Return (x, y) of the center of cell containing provided text 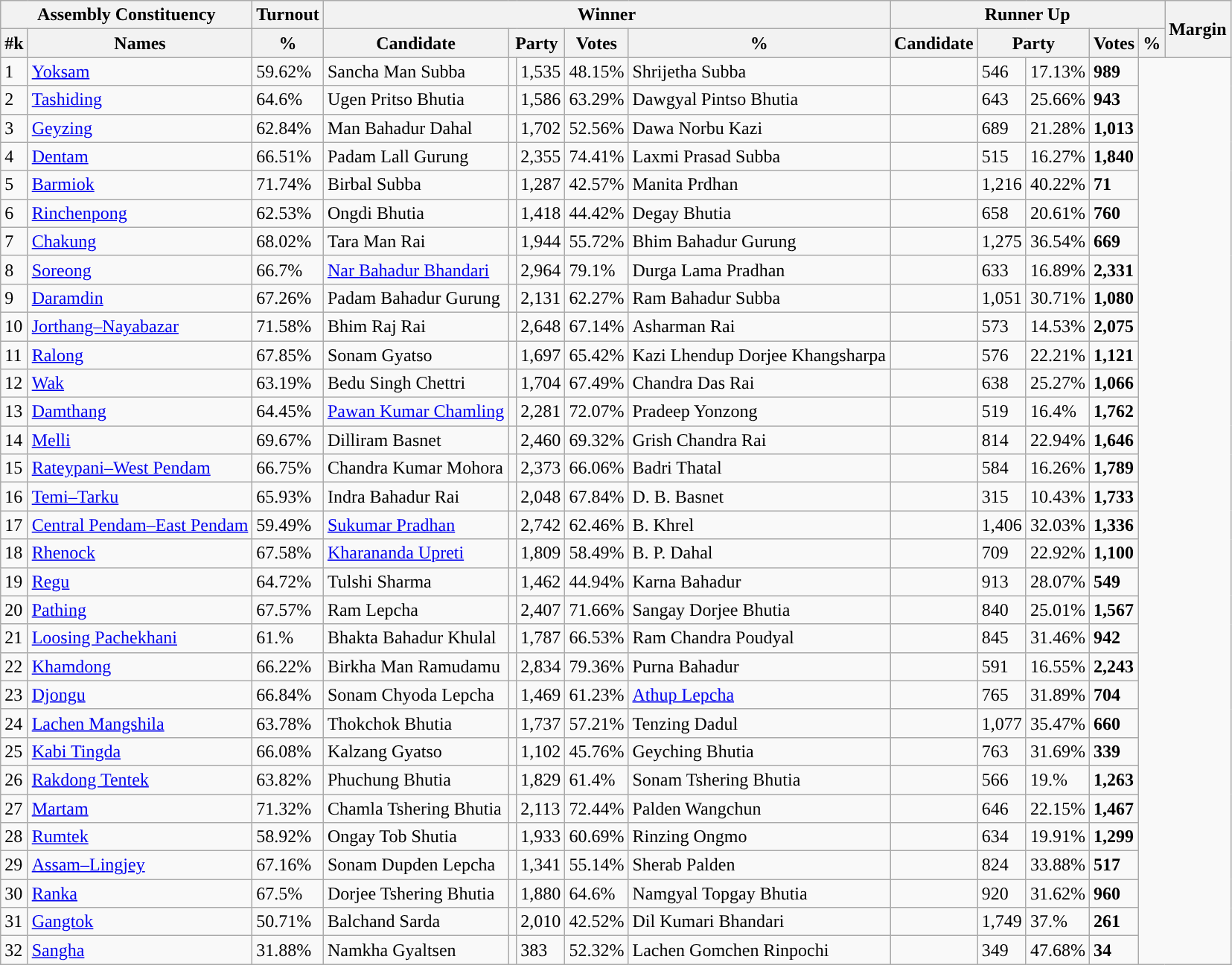
2,460 (540, 440)
16.26% (1057, 468)
19.91% (1057, 837)
D. B. Basnet (759, 497)
Pathing (140, 610)
Sangha (140, 950)
Ram Lepcha (415, 610)
Grish Chandra Rai (759, 440)
Margin (1198, 29)
25.66% (1057, 100)
79.36% (597, 666)
17.13% (1057, 71)
20 (14, 610)
6 (14, 213)
Rumtek (140, 837)
Dilliram Basnet (415, 440)
1,121 (1114, 355)
31.89% (1057, 695)
Djongu (140, 695)
566 (1002, 780)
19 (14, 582)
31.62% (1057, 894)
Kabi Tingda (140, 751)
40.22% (1057, 185)
Lachen Gomchen Rinpochi (759, 950)
Names (140, 43)
66.51% (288, 156)
2,048 (540, 497)
1,829 (540, 780)
1,467 (1114, 808)
1,646 (1114, 440)
Sancha Man Subba (415, 71)
Bhim Bahadur Gurung (759, 241)
Dentam (140, 156)
Yoksam (140, 71)
22.94% (1057, 440)
1,051 (1002, 298)
Jorthang–Nayabazar (140, 326)
72.44% (597, 808)
25.27% (1057, 383)
2,742 (540, 525)
1,102 (540, 751)
16.27% (1057, 156)
Badri Thatal (759, 468)
Rinzing Ongmo (759, 837)
546 (1002, 71)
2,075 (1114, 326)
71.74% (288, 185)
1,733 (1114, 497)
Tashiding (140, 100)
Barmiok (140, 185)
Runner Up (1027, 15)
#k (14, 43)
27 (14, 808)
824 (1002, 865)
36.54% (1057, 241)
58.49% (597, 553)
Birbal Subba (415, 185)
68.02% (288, 241)
1,535 (540, 71)
66.53% (597, 638)
14.53% (1057, 326)
Padam Bahadur Gurung (415, 298)
Tara Man Rai (415, 241)
42.57% (597, 185)
59.49% (288, 525)
66.08% (288, 751)
69.67% (288, 440)
643 (1002, 100)
Temi–Tarku (140, 497)
1,933 (540, 837)
22.21% (1057, 355)
1,749 (1002, 922)
689 (1002, 128)
13 (14, 412)
Palden Wangchun (759, 808)
42.52% (597, 922)
16.89% (1057, 270)
2,648 (540, 326)
47.68% (1057, 950)
1,287 (540, 185)
Rateypani–West Pendam (140, 468)
Winner (606, 15)
2,355 (540, 156)
Laxmi Prasad Subba (759, 156)
44.94% (597, 582)
64.72% (288, 582)
Chandra Das Rai (759, 383)
1,275 (1002, 241)
16.4% (1057, 412)
1,880 (540, 894)
62.53% (288, 213)
2,010 (540, 922)
74.41% (597, 156)
669 (1114, 241)
Purna Bahadur (759, 666)
11 (14, 355)
943 (1114, 100)
71.58% (288, 326)
37.% (1057, 922)
709 (1002, 553)
1,809 (540, 553)
25.01% (1057, 610)
Damthang (140, 412)
29 (14, 865)
315 (1002, 497)
65.93% (288, 497)
31.88% (288, 950)
28 (14, 837)
Sonam Tshering Bhutia (759, 780)
67.84% (597, 497)
71.66% (597, 610)
Dorjee Tshering Bhutia (415, 894)
67.85% (288, 355)
63.78% (288, 723)
64.45% (288, 412)
1,263 (1114, 780)
52.56% (597, 128)
66.7% (288, 270)
Ongdi Bhutia (415, 213)
Regu (140, 582)
Dawa Norbu Kazi (759, 128)
2 (14, 100)
25 (14, 751)
22 (14, 666)
52.32% (597, 950)
67.58% (288, 553)
1,762 (1114, 412)
4 (14, 156)
23 (14, 695)
383 (540, 950)
Phuchung Bhutia (415, 780)
Sukumar Pradhan (415, 525)
2,964 (540, 270)
646 (1002, 808)
517 (1114, 865)
57.21% (597, 723)
31.69% (1057, 751)
17 (14, 525)
1,216 (1002, 185)
71.32% (288, 808)
765 (1002, 695)
519 (1002, 412)
67.57% (288, 610)
45.76% (597, 751)
Tulshi Sharma (415, 582)
32.03% (1057, 525)
59.62% (288, 71)
67.5% (288, 894)
1,336 (1114, 525)
35.47% (1057, 723)
1,066 (1114, 383)
Lachen Mangshila (140, 723)
61.4% (597, 780)
79.1% (597, 270)
638 (1002, 383)
Thokchok Bhutia (415, 723)
67.14% (597, 326)
63.19% (288, 383)
Durga Lama Pradhan (759, 270)
989 (1114, 71)
9 (14, 298)
15 (14, 468)
Soreong (140, 270)
Birkha Man Ramudamu (415, 666)
1,737 (540, 723)
Turnout (288, 15)
Chamla Tshering Bhutia (415, 808)
22.15% (1057, 808)
44.42% (597, 213)
58.92% (288, 837)
Bhim Raj Rai (415, 326)
660 (1114, 723)
67.26% (288, 298)
845 (1002, 638)
2,243 (1114, 666)
3 (14, 128)
Kalzang Gyatso (415, 751)
763 (1002, 751)
261 (1114, 922)
63.29% (597, 100)
16.55% (1057, 666)
1,080 (1114, 298)
1,840 (1114, 156)
Central Pendam–East Pendam (140, 525)
Ugen Pritso Bhutia (415, 100)
B. P. Dahal (759, 553)
Degay Bhutia (759, 213)
1,469 (540, 695)
30 (14, 894)
Shrijetha Subba (759, 71)
7 (14, 241)
Namkha Gyaltsen (415, 950)
31.46% (1057, 638)
30.71% (1057, 298)
633 (1002, 270)
704 (1114, 695)
66.22% (288, 666)
920 (1002, 894)
Bhakta Bahadur Khulal (415, 638)
Indra Bahadur Rai (415, 497)
1,789 (1114, 468)
B. Khrel (759, 525)
Gangtok (140, 922)
Geyzing (140, 128)
16 (14, 497)
634 (1002, 837)
Sangay Dorjee Bhutia (759, 610)
21.28% (1057, 128)
72.07% (597, 412)
840 (1002, 610)
Ralong (140, 355)
1,077 (1002, 723)
Martam (140, 808)
Assembly Constituency (127, 15)
1,567 (1114, 610)
Rinchenpong (140, 213)
Daramdin (140, 298)
2,373 (540, 468)
34 (1114, 950)
Chakung (140, 241)
Assam–Lingjey (140, 865)
Ram Chandra Poudyal (759, 638)
Sonam Dupden Lepcha (415, 865)
942 (1114, 638)
1,100 (1114, 553)
67.49% (597, 383)
48.15% (597, 71)
339 (1114, 751)
10.43% (1057, 497)
14 (14, 440)
1,586 (540, 100)
1,787 (540, 638)
Kazi Lhendup Dorjee Khangsharpa (759, 355)
584 (1002, 468)
20.61% (1057, 213)
1,418 (540, 213)
Rhenock (140, 553)
2,407 (540, 610)
Manita Prdhan (759, 185)
2,281 (540, 412)
Wak (140, 383)
2,113 (540, 808)
69.32% (597, 440)
1,702 (540, 128)
26 (14, 780)
10 (14, 326)
573 (1002, 326)
12 (14, 383)
1,697 (540, 355)
61.23% (597, 695)
Namgyal Topgay Bhutia (759, 894)
814 (1002, 440)
515 (1002, 156)
21 (14, 638)
349 (1002, 950)
Sonam Chyoda Lepcha (415, 695)
61.% (288, 638)
Geyching Bhutia (759, 751)
1,299 (1114, 837)
66.06% (597, 468)
Padam Lall Gurung (415, 156)
Kharananda Upreti (415, 553)
1,462 (540, 582)
33.88% (1057, 865)
62.46% (597, 525)
Ram Bahadur Subba (759, 298)
18 (14, 553)
Man Bahadur Dahal (415, 128)
66.84% (288, 695)
591 (1002, 666)
Chandra Kumar Mohora (415, 468)
2,331 (1114, 270)
50.71% (288, 922)
Dil Kumari Bhandari (759, 922)
913 (1002, 582)
Khamdong (140, 666)
658 (1002, 213)
576 (1002, 355)
24 (14, 723)
760 (1114, 213)
62.84% (288, 128)
55.14% (597, 865)
71 (1114, 185)
Pawan Kumar Chamling (415, 412)
31 (14, 922)
32 (14, 950)
Balchand Sarda (415, 922)
19.% (1057, 780)
Tenzing Dadul (759, 723)
8 (14, 270)
2,834 (540, 666)
1 (14, 71)
Melli (140, 440)
Asharman Rai (759, 326)
960 (1114, 894)
Ranka (140, 894)
1,406 (1002, 525)
22.92% (1057, 553)
60.69% (597, 837)
Dawgyal Pintso Bhutia (759, 100)
1,704 (540, 383)
62.27% (597, 298)
Bedu Singh Chettri (415, 383)
Sherab Palden (759, 865)
Pradeep Yonzong (759, 412)
1,013 (1114, 128)
2,131 (540, 298)
67.16% (288, 865)
28.07% (1057, 582)
Karna Bahadur (759, 582)
1,341 (540, 865)
65.42% (597, 355)
55.72% (597, 241)
1,944 (540, 241)
Nar Bahadur Bhandari (415, 270)
63.82% (288, 780)
Athup Lepcha (759, 695)
5 (14, 185)
Rakdong Tentek (140, 780)
Loosing Pachekhani (140, 638)
Sonam Gyatso (415, 355)
Ongay Tob Shutia (415, 837)
66.75% (288, 468)
549 (1114, 582)
